Return (X, Y) of the center of cell containing provided text 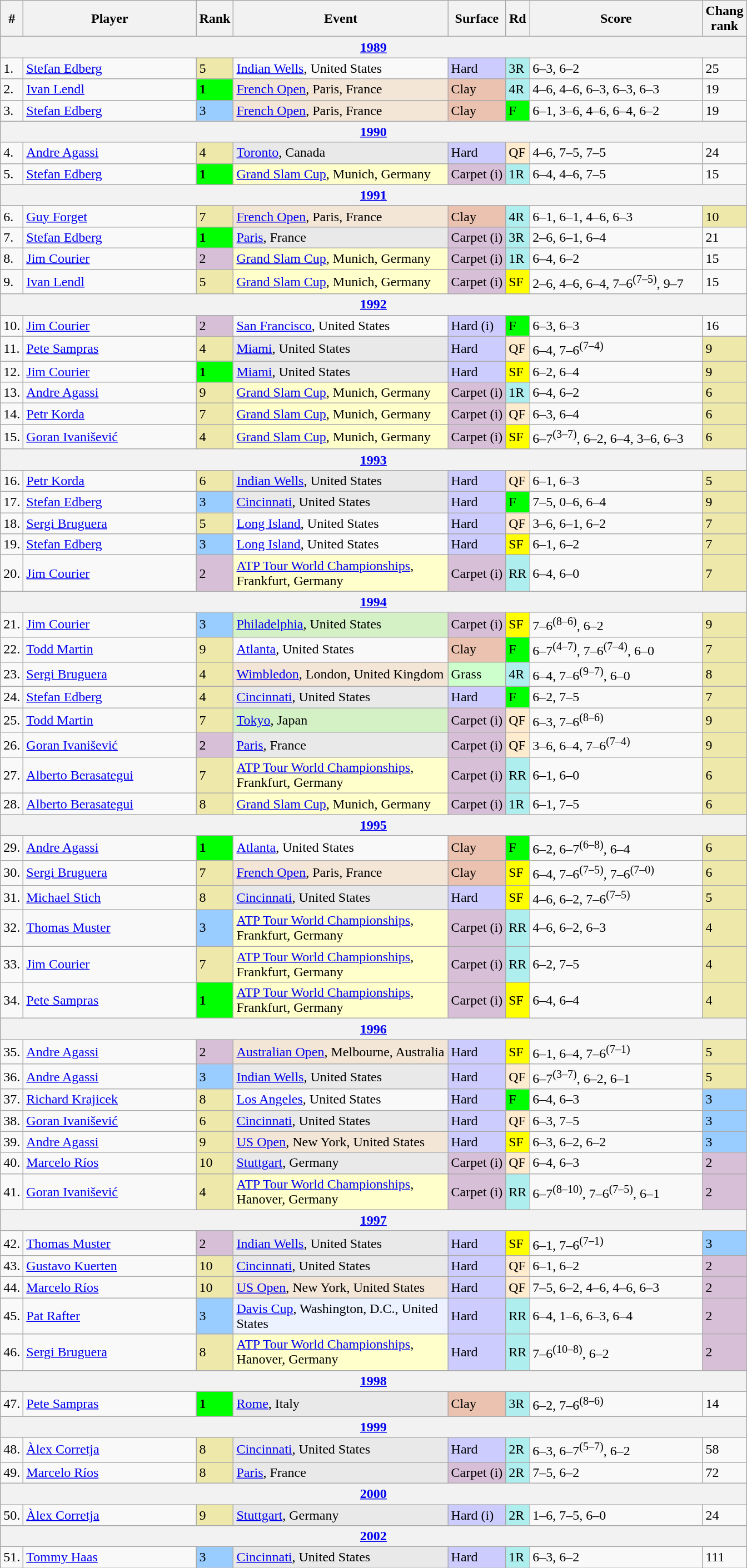
6–3, 7–5 (616, 1121)
Wimbledon, London, United Kingdom (341, 675)
2–6, 6–1, 6–4 (616, 237)
6–3, 6–7(5–7), 6–2 (616, 1450)
1998 (373, 1381)
40. (12, 1163)
30. (12, 872)
1993 (373, 460)
6–4, 4–6, 7–5 (616, 174)
Changrank (725, 19)
Grass (477, 675)
2002 (373, 1536)
21 (725, 237)
6–4, 7–6(7–4) (616, 349)
6–7(8–10), 7–6(7–5), 6–1 (616, 1191)
3. (12, 111)
39. (12, 1142)
34. (12, 1000)
San Francisco, United States (341, 326)
7–6(10–8), 6–2 (616, 1352)
16. (12, 481)
6–7(3–7), 6–2, 6–1 (616, 1077)
44. (12, 1287)
6–4, 6–0 (616, 573)
5. (12, 174)
Davis Cup, Washington, D.C., United States (341, 1316)
4–6, 7–5, 7–5 (616, 153)
Michael Stich (110, 898)
1995 (373, 825)
Event (341, 19)
# (12, 19)
Tommy Haas (110, 1557)
Australian Open, Melbourne, Australia (341, 1052)
4–6, 6–2, 7–6(7–5) (616, 898)
7. (12, 237)
Tokyo, Japan (341, 720)
6–1, 7–5 (616, 804)
21. (12, 625)
6–1, 3–6, 4–6, 6–4, 6–2 (616, 111)
7–5, 6–2 (616, 1472)
46. (12, 1352)
Philadelphia, United States (341, 625)
20. (12, 573)
38. (12, 1121)
32. (12, 928)
14 (725, 1404)
47. (12, 1404)
4–6, 4–6, 6–3, 6–3, 6–3 (616, 89)
35. (12, 1052)
72 (725, 1472)
43. (12, 1266)
50. (12, 1515)
1991 (373, 195)
6–3, 6–3 (616, 326)
37. (12, 1100)
1999 (373, 1427)
29. (12, 848)
8. (12, 258)
45. (12, 1316)
1994 (373, 602)
6–1, 6–4, 7–6(7–1) (616, 1052)
6–1, 7–6(7–1) (616, 1244)
42. (12, 1244)
6–7(3–7), 6–2, 6–4, 3–6, 6–3 (616, 437)
4. (12, 153)
9. (12, 281)
6–4, 7–6(9–7), 6–0 (616, 675)
18. (12, 523)
Guy Forget (110, 216)
22. (12, 649)
6–1, 6–3 (616, 481)
Surface (477, 19)
1. (12, 68)
41. (12, 1191)
6–7(4–7), 7–6(7–4), 6–0 (616, 649)
2–6, 4–6, 6–4, 7–6(7–5), 9–7 (616, 281)
111 (725, 1557)
7–5, 6–2, 4–6, 4–6, 6–3 (616, 1287)
27. (12, 776)
25. (12, 720)
3–6, 6–4, 7–6(7–4) (616, 745)
2. (12, 89)
Pat Rafter (110, 1316)
1990 (373, 132)
6–3, 7–6(8–6) (616, 720)
6–1, 6–0 (616, 776)
11. (12, 349)
Rd (518, 19)
33. (12, 965)
Rank (215, 19)
13. (12, 393)
6–4, 7–6(7–5), 7–6(7–0) (616, 872)
6–3, 6–2, 6–2 (616, 1142)
58 (725, 1450)
Los Angeles, United States (341, 1100)
6–4, 6–4 (616, 1000)
26. (12, 745)
7–5, 0–6, 6–4 (616, 502)
1997 (373, 1220)
2000 (373, 1494)
6–2, 7–6(8–6) (616, 1404)
48. (12, 1450)
28. (12, 804)
Rome, Italy (341, 1404)
6. (12, 216)
15. (12, 437)
16 (725, 326)
7–6(8–6), 6–2 (616, 625)
12. (12, 372)
36. (12, 1077)
14. (12, 414)
25 (725, 68)
4–6, 6–2, 6–3 (616, 928)
1–6, 7–5, 6–0 (616, 1515)
10. (12, 326)
24. (12, 697)
Score (616, 19)
51. (12, 1557)
Toronto, Canada (341, 153)
1996 (373, 1029)
49. (12, 1472)
6–2, 6–4 (616, 372)
6–4, 1–6, 6–3, 6–4 (616, 1316)
1992 (373, 304)
31. (12, 898)
6–3, 6–4 (616, 414)
Richard Krajicek (110, 1100)
Gustavo Kuerten (110, 1266)
6–1, 6–1, 4–6, 6–3 (616, 216)
Player (110, 19)
19. (12, 545)
23. (12, 675)
3–6, 6–1, 6–2 (616, 523)
1989 (373, 47)
6–2, 6–7(6–8), 6–4 (616, 848)
17. (12, 502)
